Determine the (x, y) coordinate at the center of the cell enclosing the given text.  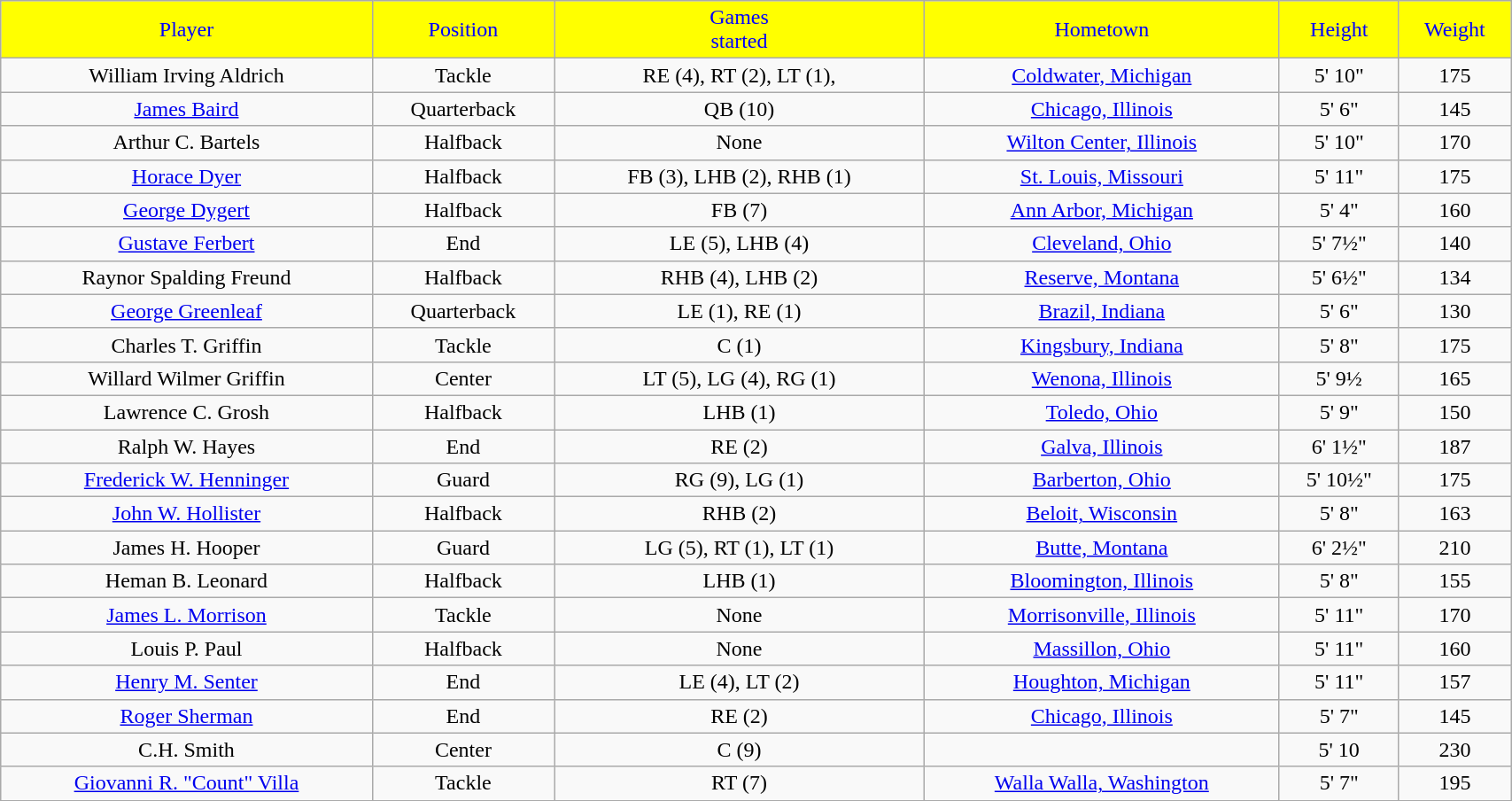
6' 1½" (1339, 446)
Beloit, Wisconsin (1102, 514)
5' 10 (1339, 750)
157 (1454, 682)
195 (1454, 783)
FB (3), LHB (2), RHB (1) (740, 176)
St. Louis, Missouri (1102, 176)
LE (4), LT (2) (740, 682)
5' 9½ (1339, 378)
150 (1454, 412)
Charles T. Griffin (186, 345)
Wenona, Illinois (1102, 378)
Walla Walla, Washington (1102, 783)
155 (1454, 581)
C (9) (740, 750)
LE (5), LHB (4) (740, 244)
130 (1454, 311)
163 (1454, 514)
Raynor Spalding Freund (186, 277)
George Dygert (186, 210)
Frederick W. Henninger (186, 480)
Reserve, Montana (1102, 277)
5' 7½" (1339, 244)
Lawrence C. Grosh (186, 412)
Arthur C. Bartels (186, 143)
165 (1454, 378)
Hometown (1102, 30)
Ralph W. Hayes (186, 446)
Gustave Ferbert (186, 244)
Horace Dyer (186, 176)
210 (1454, 548)
5' 4" (1339, 210)
RHB (4), LHB (2) (740, 277)
Brazil, Indiana (1102, 311)
Coldwater, Michigan (1102, 75)
Heman B. Leonard (186, 581)
RT (7) (740, 783)
QB (10) (740, 109)
Houghton, Michigan (1102, 682)
5' 10½" (1339, 480)
Henry M. Senter (186, 682)
187 (1454, 446)
Roger Sherman (186, 716)
Butte, Montana (1102, 548)
Position (462, 30)
John W. Hollister (186, 514)
Galva, Illinois (1102, 446)
Morrisonville, Illinois (1102, 615)
134 (1454, 277)
FB (7) (740, 210)
6' 2½" (1339, 548)
Toledo, Ohio (1102, 412)
5' 9" (1339, 412)
Massillon, Ohio (1102, 649)
Giovanni R. "Count" Villa (186, 783)
Player (186, 30)
James L. Morrison (186, 615)
Weight (1454, 30)
George Greenleaf (186, 311)
LT (5), LG (4), RG (1) (740, 378)
5' 6½" (1339, 277)
LG (5), RT (1), LT (1) (740, 548)
230 (1454, 750)
LE (1), RE (1) (740, 311)
Ann Arbor, Michigan (1102, 210)
RHB (2) (740, 514)
140 (1454, 244)
Louis P. Paul (186, 649)
William Irving Aldrich (186, 75)
Willard Wilmer Griffin (186, 378)
Gamesstarted (740, 30)
James Baird (186, 109)
Barberton, Ohio (1102, 480)
Wilton Center, Illinois (1102, 143)
Bloomington, Illinois (1102, 581)
RE (4), RT (2), LT (1), (740, 75)
Kingsbury, Indiana (1102, 345)
C (1) (740, 345)
RG (9), LG (1) (740, 480)
Cleveland, Ohio (1102, 244)
Height (1339, 30)
C.H. Smith (186, 750)
James H. Hooper (186, 548)
